Output the (x, y) coordinate of the center of the cell containing the given text.  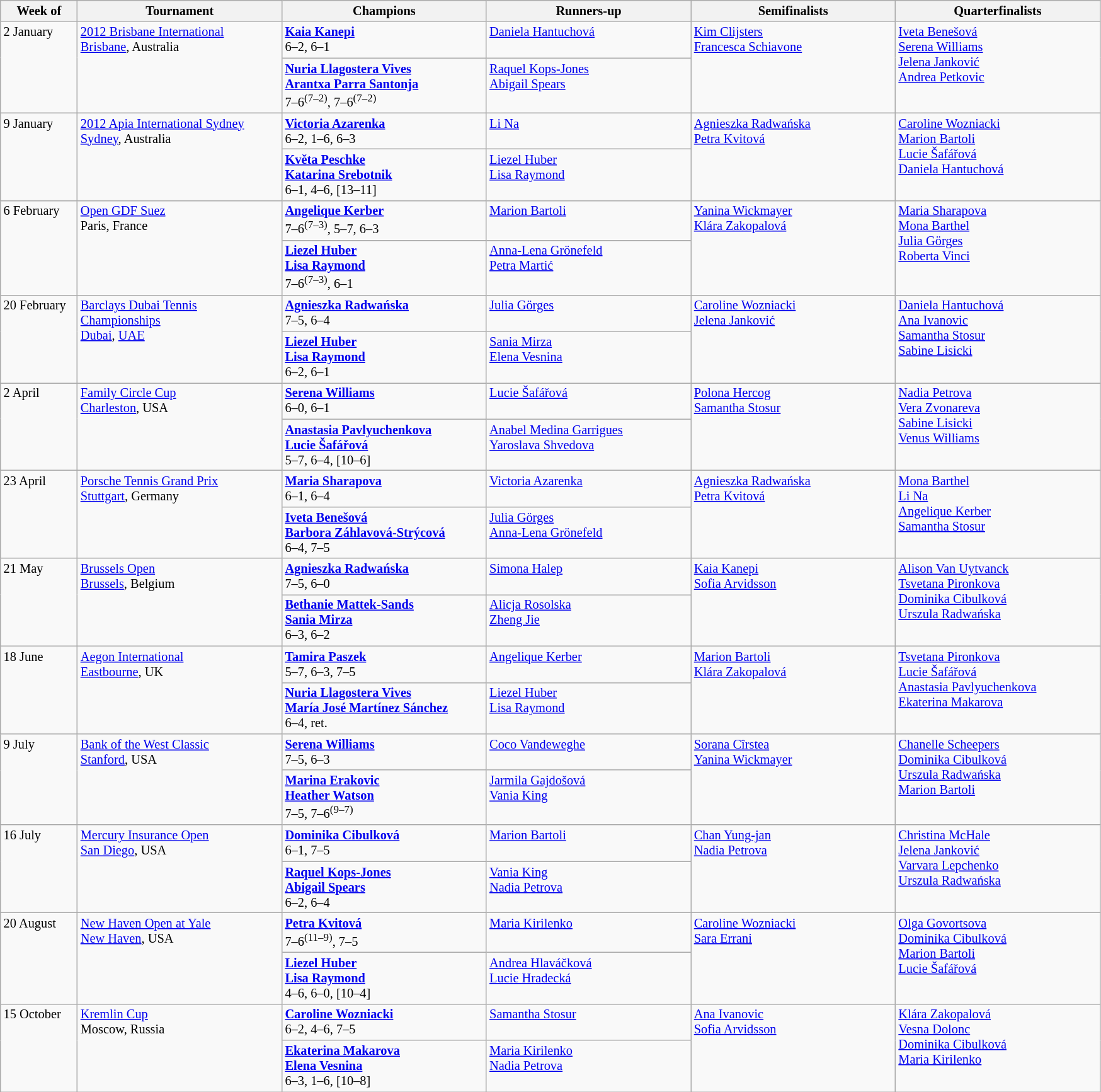
Liezel Huber Lisa Raymond7–6(7–3), 6–1 (384, 267)
Open GDF Suez Paris, France (180, 248)
Nadia Petrova Vera Zvonareva Sabine Lisicki Venus Williams (998, 426)
Lucie Šafářová (588, 401)
Olga Govortsova Dominika Cibulková Marion Bartoli Lucie Šafářová (998, 958)
Julia Görges Anna-Lena Grönefeld (588, 532)
9 July (39, 779)
Mercury Insurance Open San Diego, USA (180, 868)
Anastasia Pavlyuchenkova Lucie Šafářová5–7, 6–4, [10–6] (384, 445)
Raquel Kops-Jones Abigail Spears (588, 86)
20 August (39, 958)
Tournament (180, 11)
Victoria Azarenka (588, 488)
Quarterfinalists (998, 11)
Marion Bartoli Klára Zakopalová (794, 689)
Week of (39, 11)
Daniela Hantuchová Ana Ivanovic Samantha Stosur Sabine Lisicki (998, 339)
Dominika Cibulková6–1, 7–5 (384, 843)
Agnieszka Radwańska7–5, 6–4 (384, 313)
Maria Sharapova6–1, 6–4 (384, 488)
Marina Erakovic Heather Watson7–5, 7–6(9–7) (384, 798)
Bethanie Mattek-Sands Sania Mirza6–3, 6–2 (384, 620)
Iveta Benešová Serena Williams Jelena Janković Andrea Petkovic (998, 67)
Champions (384, 11)
23 April (39, 514)
Vania King Nadia Petrova (588, 887)
Maria Kirilenko Nadia Petrova (588, 1066)
Kaia Kanepi 6–2, 6–1 (384, 40)
Alison Van Uytvanck Tsvetana Pironkova Dominika Cibulková Urszula Radwańska (998, 602)
Semifinalists (794, 11)
Anabel Medina Garrigues Yaroslava Shvedova (588, 445)
Nuria Llagostera Vives Arantxa Parra Santonja7–6(7–2), 7–6(7–2) (384, 86)
Ana Ivanovic Sofia Arvidsson (794, 1047)
Iveta Benešová Barbora Záhlavová-Strýcová6–4, 7–5 (384, 532)
Kim Clijsters Francesca Schiavone (794, 67)
Andrea Hlaváčková Lucie Hradecká (588, 978)
Yanina Wickmayer Klára Zakopalová (794, 248)
Sania Mirza Elena Vesnina (588, 357)
2 January (39, 67)
Caroline Wozniacki6–2, 4–6, 7–5 (384, 1022)
Runners-up (588, 11)
Kremlin Cup Moscow, Russia (180, 1047)
Liezel Huber Lisa Raymond6–2, 6–1 (384, 357)
Samantha Stosur (588, 1022)
Maria Sharapova Mona Barthel Julia Görges Roberta Vinci (998, 248)
Maria Kirilenko (588, 933)
Tamira Paszek5–7, 6–3, 7–5 (384, 664)
Christina McHale Jelena Janković Varvara Lepchenko Urszula Radwańska (998, 868)
Polona Hercog Samantha Stosur (794, 426)
Petra Kvitová7–6(11–9), 7–5 (384, 933)
Chan Yung-jan Nadia Petrova (794, 868)
Caroline Wozniacki Sara Errani (794, 958)
21 May (39, 602)
Daniela Hantuchová (588, 40)
Květa Peschke Katarina Srebotnik6–1, 4–6, [13–11] (384, 175)
Brussels Open Brussels, Belgium (180, 602)
Coco Vandeweghe (588, 752)
6 February (39, 248)
Porsche Tennis Grand Prix Stuttgart, Germany (180, 514)
Li Na (588, 131)
9 January (39, 156)
Caroline Wozniacki Jelena Janković (794, 339)
Family Circle Cup Charleston, USA (180, 426)
Barclays Dubai TennisChampionshipsDubai, UAE (180, 339)
Angelique Kerber (588, 664)
Agnieszka Radwańska7–5, 6–0 (384, 577)
Julia Görges (588, 313)
Aegon International Eastbourne, UK (180, 689)
Simona Halep (588, 577)
Victoria Azarenka 6–2, 1–6, 6–3 (384, 131)
Anna-Lena Grönefeld Petra Martić (588, 267)
Caroline Wozniacki Marion Bartoli Lucie Šafářová Daniela Hantuchová (998, 156)
Angelique Kerber7–6(7–3), 5–7, 6–3 (384, 221)
Serena Williams6–0, 6–1 (384, 401)
Kaia Kanepi Sofia Arvidsson (794, 602)
Ekaterina Makarova Elena Vesnina6–3, 1–6, [10–8] (384, 1066)
15 October (39, 1047)
20 February (39, 339)
2012 Brisbane International Brisbane, Australia (180, 67)
18 June (39, 689)
Nuria Llagostera Vives María José Martínez Sánchez6–4, ret. (384, 708)
Alicja Rosolska Zheng Jie (588, 620)
Liezel Huber Lisa Raymond4–6, 6–0, [10–4] (384, 978)
Mona Barthel Li Na Angelique Kerber Samantha Stosur (998, 514)
Serena Williams7–5, 6–3 (384, 752)
Chanelle Scheepers Dominika Cibulková Urszula Radwańska Marion Bartoli (998, 779)
Bank of the West Classic Stanford, USA (180, 779)
Klára Zakopalová Vesna Dolonc Dominika Cibulková Maria Kirilenko (998, 1047)
Raquel Kops-Jones Abigail Spears6–2, 6–4 (384, 887)
Tsvetana Pironkova Lucie Šafářová Anastasia Pavlyuchenkova Ekaterina Makarova (998, 689)
New Haven Open at Yale New Haven, USA (180, 958)
Sorana Cîrstea Yanina Wickmayer (794, 779)
16 July (39, 868)
2 April (39, 426)
2012 Apia International Sydney Sydney, Australia (180, 156)
Jarmila Gajdošová Vania King (588, 798)
